Output the [X, Y] coordinate of the center of the cell containing the given text.  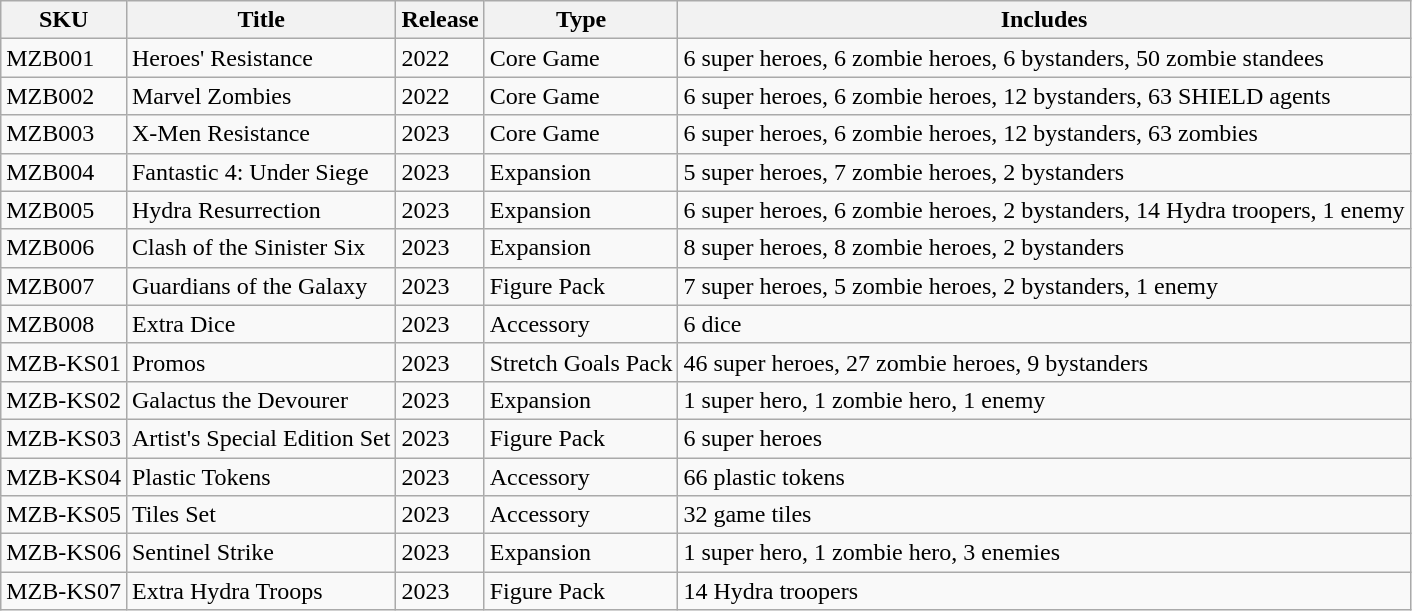
7 super heroes, 5 zombie heroes, 2 bystanders, 1 enemy [1044, 286]
Release [440, 20]
X-Men Resistance [260, 134]
Fantastic 4: Under Siege [260, 172]
MZB007 [64, 286]
8 super heroes, 8 zombie heroes, 2 bystanders [1044, 248]
Promos [260, 362]
Clash of the Sinister Six [260, 248]
MZB-KS06 [64, 553]
1 super hero, 1 zombie hero, 3 enemies [1044, 553]
6 super heroes, 6 zombie heroes, 2 bystanders, 14 Hydra troopers, 1 enemy [1044, 210]
Hydra Resurrection [260, 210]
5 super heroes, 7 zombie heroes, 2 bystanders [1044, 172]
MZB005 [64, 210]
Plastic Tokens [260, 477]
6 dice [1044, 324]
Extra Hydra Troops [260, 591]
SKU [64, 20]
6 super heroes, 6 zombie heroes, 12 bystanders, 63 SHIELD agents [1044, 96]
Title [260, 20]
Galactus the Devourer [260, 400]
Includes [1044, 20]
32 game tiles [1044, 515]
MZB001 [64, 58]
Sentinel Strike [260, 553]
1 super hero, 1 zombie hero, 1 enemy [1044, 400]
Guardians of the Galaxy [260, 286]
Tiles Set [260, 515]
Stretch Goals Pack [581, 362]
14 Hydra troopers [1044, 591]
6 super heroes, 6 zombie heroes, 12 bystanders, 63 zombies [1044, 134]
46 super heroes, 27 zombie heroes, 9 bystanders [1044, 362]
6 super heroes, 6 zombie heroes, 6 bystanders, 50 zombie standees [1044, 58]
Heroes' Resistance [260, 58]
MZB006 [64, 248]
MZB-KS02 [64, 400]
MZB002 [64, 96]
Type [581, 20]
MZB-KS05 [64, 515]
MZB004 [64, 172]
MZB-KS01 [64, 362]
Artist's Special Edition Set [260, 438]
MZB-KS04 [64, 477]
MZB-KS07 [64, 591]
MZB008 [64, 324]
Extra Dice [260, 324]
MZB-KS03 [64, 438]
MZB003 [64, 134]
66 plastic tokens [1044, 477]
6 super heroes [1044, 438]
Marvel Zombies [260, 96]
